Identify which cell holds the provided text, then report its [x, y] central coordinate. 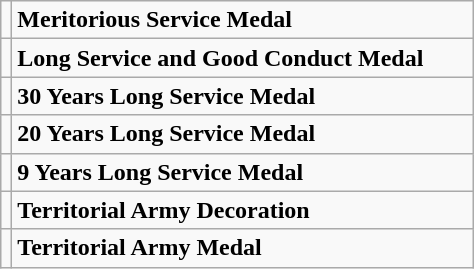
Long Service and Good Conduct Medal [242, 58]
Meritorious Service Medal [242, 20]
30 Years Long Service Medal [242, 96]
Territorial Army Medal [242, 248]
9 Years Long Service Medal [242, 172]
20 Years Long Service Medal [242, 134]
Territorial Army Decoration [242, 210]
